Pinpoint the cell where the given text exists, returning its (x, y) midpoint coordinate. 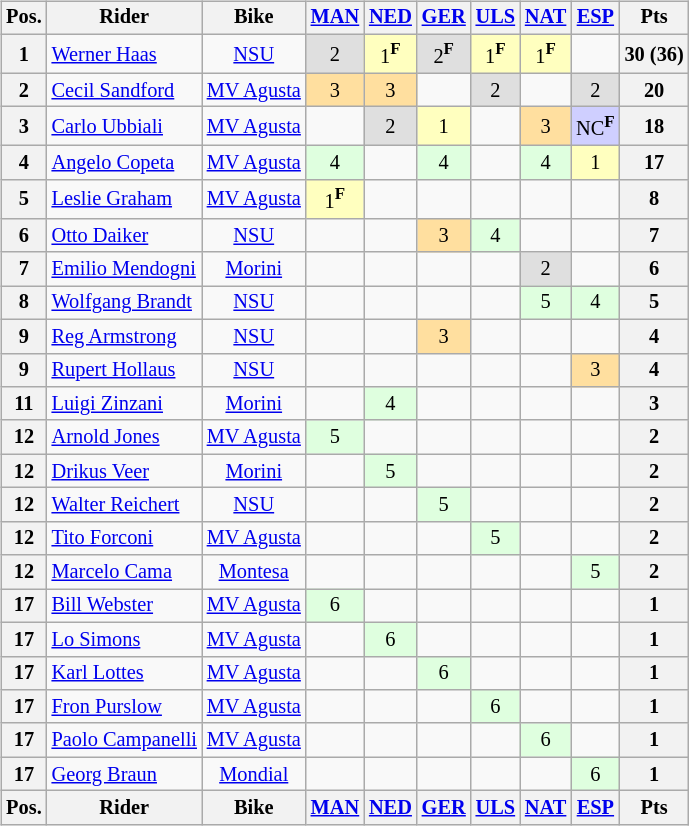
Wolfgang Brandt (124, 303)
Leslie Graham (124, 200)
Arnold Jones (124, 437)
Drikus Veer (124, 471)
Cecil Sandford (124, 90)
Rupert Hollaus (124, 370)
Marcelo Cama (124, 572)
Reg Armstrong (124, 336)
30 (36) (654, 54)
Paolo Campanelli (124, 740)
18 (654, 126)
11 (24, 404)
Lo Simons (124, 639)
Werner Haas (124, 54)
Mondial (254, 774)
Bill Webster (124, 606)
Emilio Mendogni (124, 269)
Karl Lottes (124, 673)
Tito Forconi (124, 538)
NCF (595, 126)
Otto Daiker (124, 235)
Angelo Copeta (124, 163)
2F (444, 54)
Georg Braun (124, 774)
Montesa (254, 572)
Fron Purslow (124, 707)
Luigi Zinzani (124, 404)
Walter Reichert (124, 505)
20 (654, 90)
Carlo Ubbiali (124, 126)
